Determine the [x, y] coordinate at the center of the cell enclosing the given text.  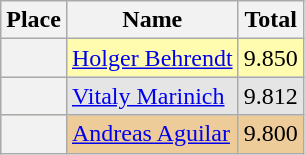
Total [270, 20]
Holger Behrendt [152, 58]
Name [152, 20]
Andreas Aguilar [152, 134]
Place [34, 20]
9.812 [270, 96]
9.800 [270, 134]
Vitaly Marinich [152, 96]
9.850 [270, 58]
